Find where the given text appears and provide that cell's center as [x, y] coordinate. 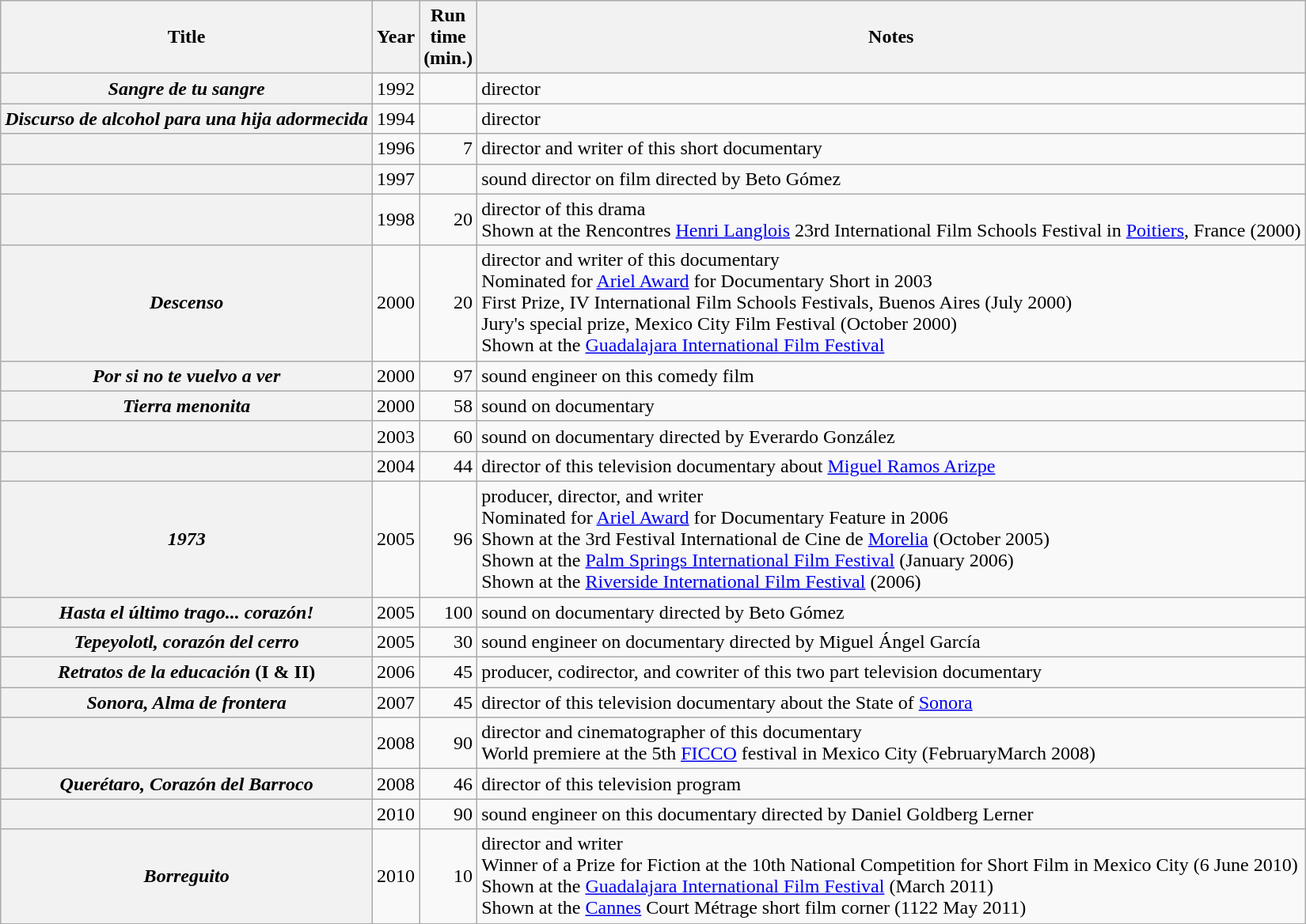
Descenso [187, 303]
58 [448, 406]
2007 [396, 702]
Querétaro, Corazón del Barroco [187, 784]
Borreguito [187, 877]
sound director on film directed by Beto Gómez [891, 179]
sound engineer on this documentary directed by Daniel Goldberg Lerner [891, 814]
sound engineer on this comedy film [891, 376]
director and cinematographer of this documentaryWorld premiere at the 5th FICCO festival in Mexico City (FebruaryMarch 2008) [891, 744]
1996 [396, 149]
director of this television program [891, 784]
Runtime(min.) [448, 37]
100 [448, 612]
2004 [396, 466]
7 [448, 149]
1973 [187, 539]
1994 [396, 119]
2006 [396, 672]
44 [448, 466]
Sangre de tu sangre [187, 89]
sound on documentary [891, 406]
sound on documentary directed by Everardo González [891, 436]
Sonora, Alma de frontera [187, 702]
sound on documentary directed by Beto Gómez [891, 612]
Discurso de alcohol para una hija adormecida [187, 119]
Por si no te vuelvo a ver [187, 376]
1997 [396, 179]
Hasta el último trago... corazón! [187, 612]
director and writer of this short documentary [891, 149]
sound engineer on documentary directed by Miguel Ángel García [891, 642]
director of this dramaShown at the Rencontres Henri Langlois 23rd International Film Schools Festival in Poitiers, France (2000) [891, 220]
30 [448, 642]
1992 [396, 89]
director of this television documentary about the State of Sonora [891, 702]
97 [448, 376]
2003 [396, 436]
Title [187, 37]
director of this television documentary about Miguel Ramos Arizpe [891, 466]
Retratos de la educación (I & II) [187, 672]
10 [448, 877]
Year [396, 37]
producer, codirector, and cowriter of this two part television documentary [891, 672]
Tepeyolotl, corazón del cerro [187, 642]
96 [448, 539]
1998 [396, 220]
Notes [891, 37]
Tierra menonita [187, 406]
46 [448, 784]
60 [448, 436]
